Return (X, Y) of the center of cell containing provided text 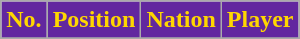
Nation (181, 20)
No. (24, 20)
Player (260, 20)
Position (94, 20)
